Extract the (X, Y) coordinate from the center of the cell holding the provided text.  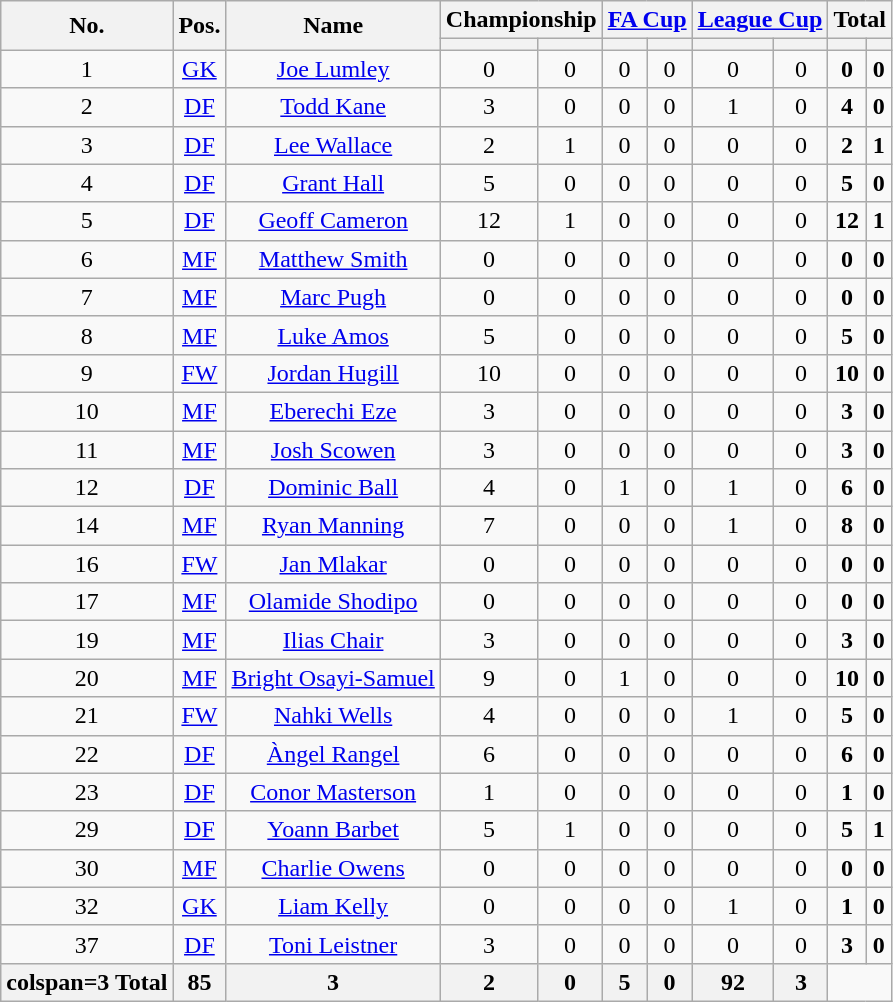
20 (87, 678)
Conor Masterson (333, 792)
19 (87, 640)
Grant Hall (333, 183)
Todd Kane (333, 107)
14 (87, 526)
Matthew Smith (333, 259)
92 (733, 982)
11 (87, 449)
Olamide Shodipo (333, 602)
Championship (521, 20)
30 (87, 868)
Joe Lumley (333, 69)
Charlie Owens (333, 868)
Luke Amos (333, 335)
Dominic Ball (333, 488)
Name (333, 26)
Jordan Hugill (333, 373)
Jan Mlakar (333, 564)
Ryan Manning (333, 526)
16 (87, 564)
No. (87, 26)
Geoff Cameron (333, 221)
23 (87, 792)
Eberechi Eze (333, 411)
Yoann Barbet (333, 830)
Ilias Chair (333, 640)
32 (87, 906)
Pos. (200, 26)
League Cup (760, 20)
Marc Pugh (333, 297)
17 (87, 602)
29 (87, 830)
colspan=3 Total (87, 982)
Lee Wallace (333, 145)
Liam Kelly (333, 906)
Àngel Rangel (333, 754)
Total (860, 20)
22 (87, 754)
Josh Scowen (333, 449)
21 (87, 716)
85 (200, 982)
37 (87, 944)
Nahki Wells (333, 716)
Toni Leistner (333, 944)
Bright Osayi-Samuel (333, 678)
FA Cup (647, 20)
